Scan for the cell matching the given text and deliver its [x, y] coordinate at center. 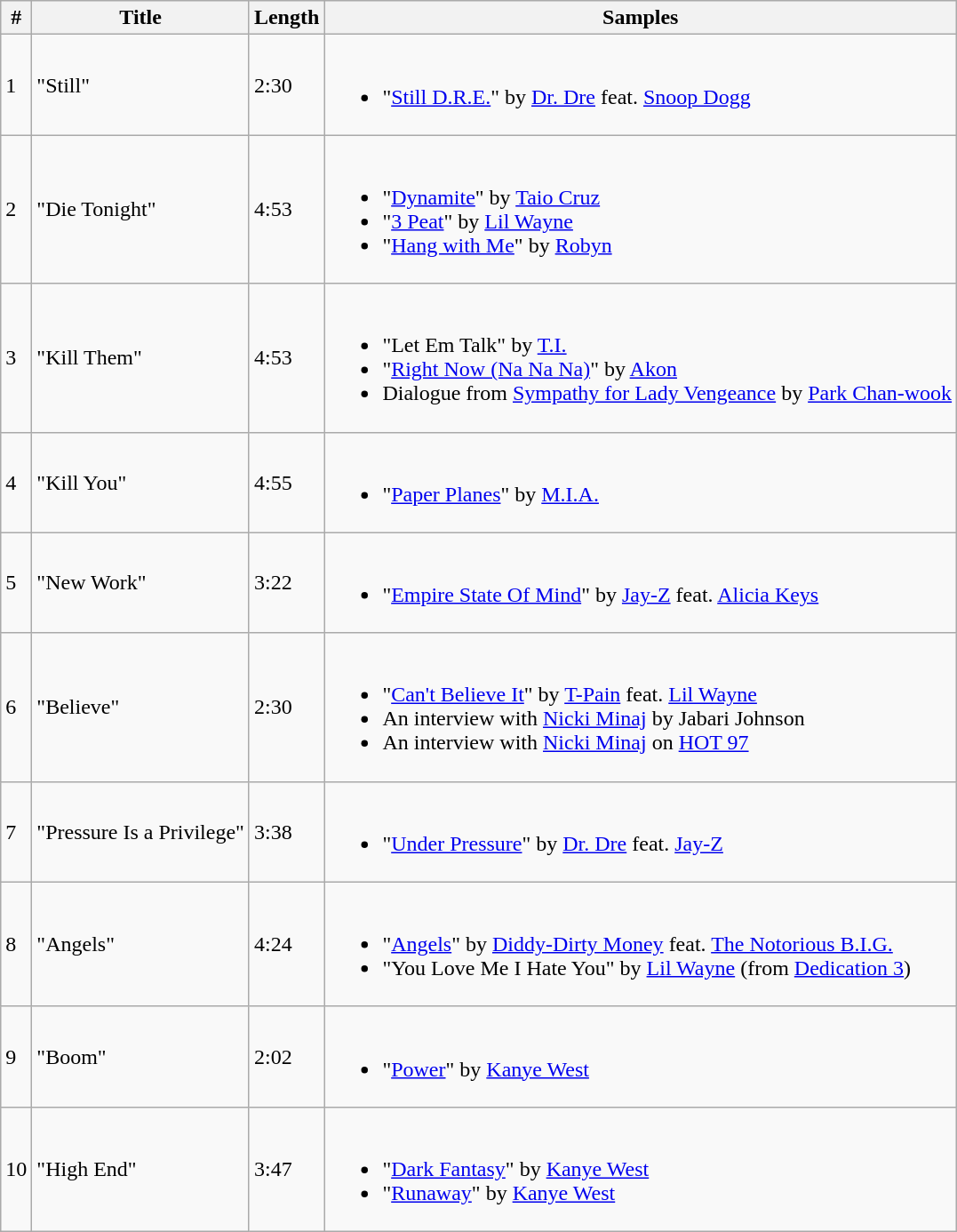
9 [16, 1056]
"Kill You" [140, 482]
# [16, 18]
10 [16, 1169]
"Power" by Kanye West [641, 1056]
"Empire State Of Mind" by Jay-Z feat. Alicia Keys [641, 583]
3:47 [286, 1169]
4:55 [286, 482]
4 [16, 482]
5 [16, 583]
"Let Em Talk" by T.I."Right Now (Na Na Na)" by AkonDialogue from Sympathy for Lady Vengeance by Park Chan-wook [641, 357]
2:02 [286, 1056]
"Angels" [140, 944]
"Angels" by Diddy-Dirty Money feat. The Notorious B.I.G."You Love Me I Hate You" by Lil Wayne (from Dedication 3) [641, 944]
"Pressure Is a Privilege" [140, 832]
"Under Pressure" by Dr. Dre feat. Jay-Z [641, 832]
3:22 [286, 583]
7 [16, 832]
"Die Tonight" [140, 210]
"Can't Believe It" by T-Pain feat. Lil WayneAn interview with Nicki Minaj by Jabari JohnsonAn interview with Nicki Minaj on HOT 97 [641, 708]
1 [16, 85]
"Kill Them" [140, 357]
"Dark Fantasy" by Kanye West"Runaway" by Kanye West [641, 1169]
8 [16, 944]
2 [16, 210]
"Paper Planes" by M.I.A. [641, 482]
Samples [641, 18]
Length [286, 18]
"Dynamite" by Taio Cruz"3 Peat" by Lil Wayne"Hang with Me" by Robyn [641, 210]
"Still" [140, 85]
"High End" [140, 1169]
"Boom" [140, 1056]
6 [16, 708]
4:24 [286, 944]
Title [140, 18]
3:38 [286, 832]
"New Work" [140, 583]
3 [16, 357]
"Believe" [140, 708]
"Still D.R.E." by Dr. Dre feat. Snoop Dogg [641, 85]
